Determine the (x, y) coordinate at the center of the cell enclosing the given text.  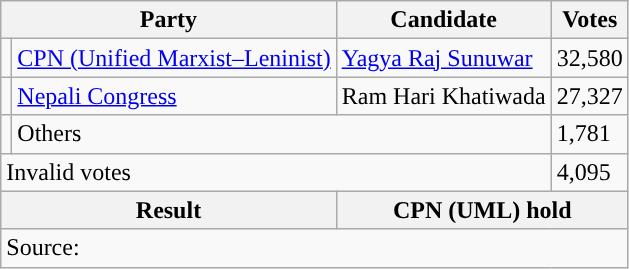
Yagya Raj Sunuwar (444, 58)
Others (282, 134)
CPN (Unified Marxist–Leninist) (174, 58)
Candidate (444, 20)
Votes (590, 20)
Nepali Congress (174, 96)
Invalid votes (276, 172)
Party (168, 20)
Source: (314, 248)
1,781 (590, 134)
CPN (UML) hold (482, 210)
32,580 (590, 58)
27,327 (590, 96)
Result (168, 210)
Ram Hari Khatiwada (444, 96)
4,095 (590, 172)
